Locate the cell with the specified text and output its (X, Y) center coordinate. 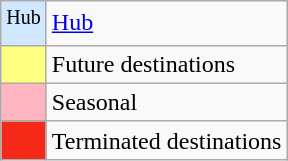
Terminated destinations (166, 140)
Seasonal (166, 102)
Future destinations (166, 64)
